Provide the (x, y) coordinate of the cell's center where the given text is located.  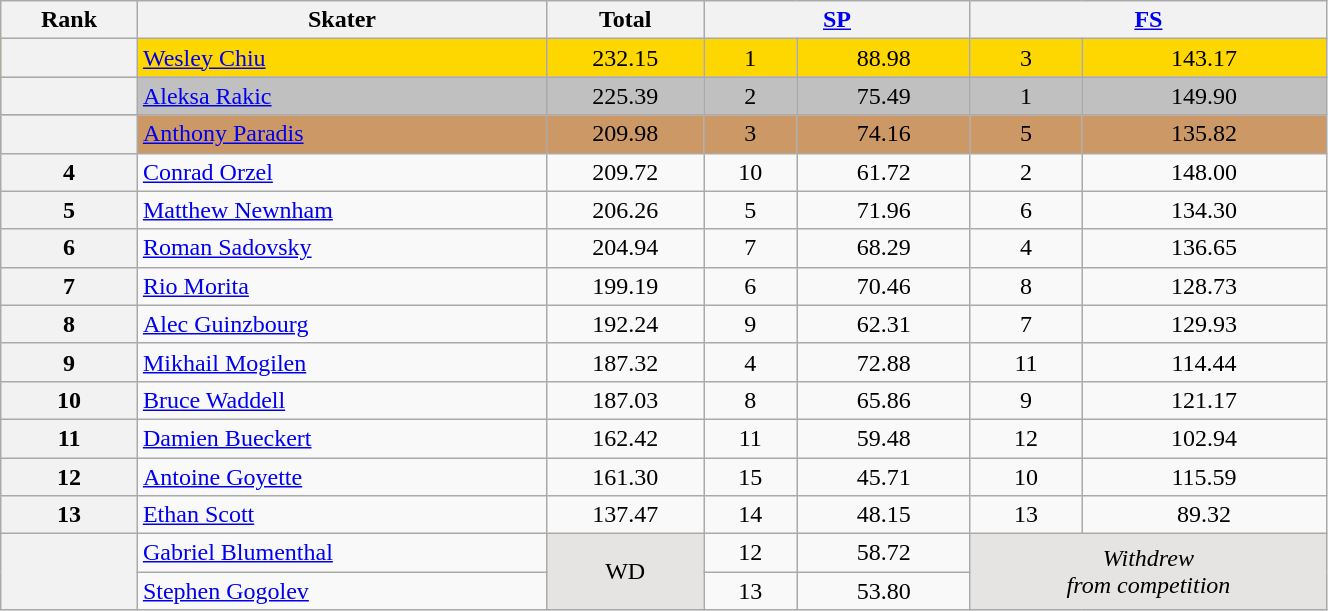
WD (626, 572)
Bruce Waddell (342, 400)
135.82 (1204, 134)
14 (750, 515)
62.31 (884, 324)
Rank (70, 20)
Ethan Scott (342, 515)
74.16 (884, 134)
Antoine Goyette (342, 477)
209.98 (626, 134)
232.15 (626, 58)
161.30 (626, 477)
204.94 (626, 248)
Alec Guinzbourg (342, 324)
68.29 (884, 248)
Stephen Gogolev (342, 591)
Anthony Paradis (342, 134)
89.32 (1204, 515)
206.26 (626, 210)
162.42 (626, 438)
199.19 (626, 286)
Conrad Orzel (342, 172)
Mikhail Mogilen (342, 362)
Aleksa Rakic (342, 96)
187.32 (626, 362)
65.86 (884, 400)
72.88 (884, 362)
129.93 (1204, 324)
FS (1148, 20)
Rio Morita (342, 286)
225.39 (626, 96)
114.44 (1204, 362)
53.80 (884, 591)
192.24 (626, 324)
148.00 (1204, 172)
137.47 (626, 515)
61.72 (884, 172)
102.94 (1204, 438)
Wesley Chiu (342, 58)
134.30 (1204, 210)
45.71 (884, 477)
Matthew Newnham (342, 210)
Gabriel Blumenthal (342, 553)
209.72 (626, 172)
136.65 (1204, 248)
187.03 (626, 400)
Total (626, 20)
58.72 (884, 553)
115.59 (1204, 477)
88.98 (884, 58)
121.17 (1204, 400)
Damien Bueckert (342, 438)
48.15 (884, 515)
Skater (342, 20)
Roman Sadovsky (342, 248)
SP (838, 20)
75.49 (884, 96)
143.17 (1204, 58)
71.96 (884, 210)
70.46 (884, 286)
59.48 (884, 438)
15 (750, 477)
149.90 (1204, 96)
Withdrewfrom competition (1148, 572)
128.73 (1204, 286)
